Scan for the cell matching the given text and deliver its [X, Y] coordinate at center. 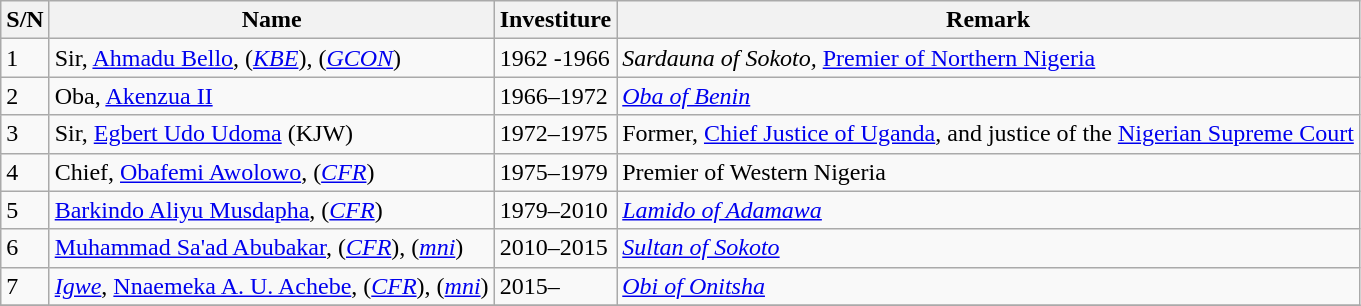
3 [25, 134]
Oba, Akenzua II [272, 96]
Sardauna of Sokoto, Premier of Northern Nigeria [988, 58]
6 [25, 248]
4 [25, 172]
2010–2015 [556, 248]
2015– [556, 286]
1966–1972 [556, 96]
Oba of Benin [988, 96]
7 [25, 286]
Muhammad Sa'ad Abubakar, (CFR), (mni) [272, 248]
1975–1979 [556, 172]
1962 -1966 [556, 58]
Sultan of Sokoto [988, 248]
Igwe, Nnaemeka A. U. Achebe, (CFR), (mni) [272, 286]
Lamido of Adamawa [988, 210]
1972–1975 [556, 134]
Sir, Egbert Udo Udoma (KJW) [272, 134]
Premier of Western Nigeria [988, 172]
Name [272, 20]
1979–2010 [556, 210]
1 [25, 58]
Former, Chief Justice of Uganda, and justice of the Nigerian Supreme Court [988, 134]
S/N [25, 20]
5 [25, 210]
Barkindo Aliyu Musdapha, (CFR) [272, 210]
Chief, Obafemi Awolowo, (CFR) [272, 172]
Remark [988, 20]
Obi of Onitsha [988, 286]
Sir, Ahmadu Bello, (KBE), (GCON) [272, 58]
Investiture [556, 20]
2 [25, 96]
